Search for the cell housing the specified text and yield its (x, y) center coordinate. 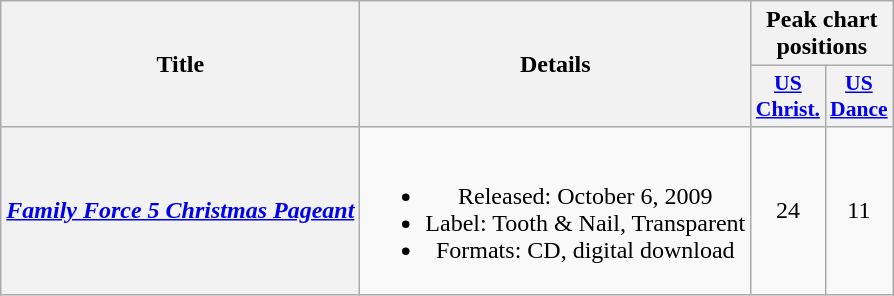
Details (556, 64)
USChrist. (788, 96)
USDance (859, 96)
Peak chart positions (822, 34)
24 (788, 210)
11 (859, 210)
Family Force 5 Christmas Pageant (180, 210)
Title (180, 64)
Released: October 6, 2009Label: Tooth & Nail, TransparentFormats: CD, digital download (556, 210)
